Extract the [x, y] coordinate from the center of the cell holding the provided text.  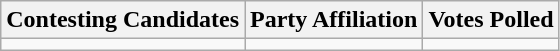
Votes Polled [491, 20]
Party Affiliation [334, 20]
Contesting Candidates [123, 20]
